Identify which cell holds the provided text, then report its (x, y) central coordinate. 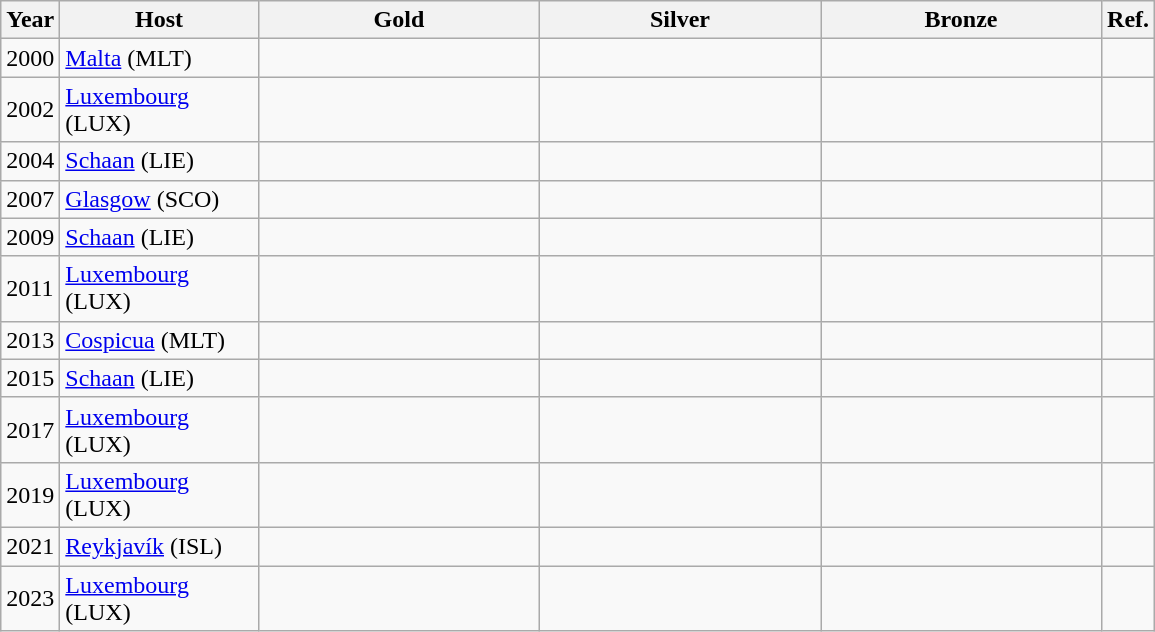
2013 (30, 340)
2015 (30, 378)
2000 (30, 58)
2011 (30, 288)
Malta (MLT) (160, 58)
2021 (30, 546)
Gold (398, 20)
2019 (30, 494)
Glasgow (SCO) (160, 199)
Ref. (1128, 20)
2004 (30, 161)
2007 (30, 199)
2017 (30, 430)
Bronze (960, 20)
2009 (30, 237)
Year (30, 20)
Host (160, 20)
2002 (30, 110)
2023 (30, 598)
Cospicua (MLT) (160, 340)
Reykjavík (ISL) (160, 546)
Silver (680, 20)
